Find where the given text appears and provide that cell's center as [X, Y] coordinate. 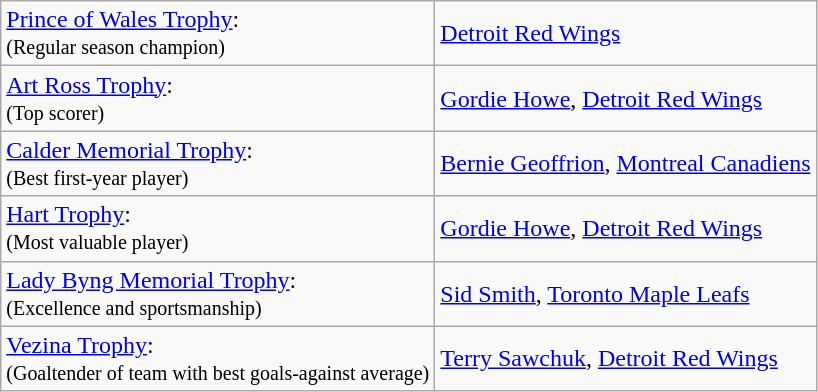
Calder Memorial Trophy:(Best first-year player) [218, 164]
Hart Trophy:(Most valuable player) [218, 228]
Terry Sawchuk, Detroit Red Wings [626, 358]
Sid Smith, Toronto Maple Leafs [626, 294]
Prince of Wales Trophy:(Regular season champion) [218, 34]
Art Ross Trophy:(Top scorer) [218, 98]
Bernie Geoffrion, Montreal Canadiens [626, 164]
Lady Byng Memorial Trophy:(Excellence and sportsmanship) [218, 294]
Detroit Red Wings [626, 34]
Vezina Trophy:(Goaltender of team with best goals-against average) [218, 358]
